Pinpoint the cell where the given text exists, returning its [X, Y] midpoint coordinate. 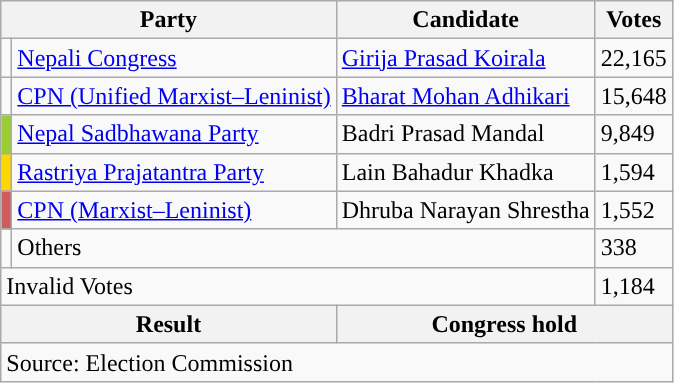
Bharat Mohan Adhikari [466, 96]
Invalid Votes [298, 286]
Party [168, 20]
Nepal Sadbhawana Party [174, 134]
1,184 [634, 286]
Congress hold [504, 324]
Girija Prasad Koirala [466, 58]
CPN (Marxist–Leninist) [174, 210]
1,594 [634, 172]
Others [304, 248]
22,165 [634, 58]
Votes [634, 20]
9,849 [634, 134]
Badri Prasad Mandal [466, 134]
Source: Election Commission [336, 362]
Lain Bahadur Khadka [466, 172]
Nepali Congress [174, 58]
Candidate [466, 20]
1,552 [634, 210]
338 [634, 248]
Dhruba Narayan Shrestha [466, 210]
Result [168, 324]
Rastriya Prajatantra Party [174, 172]
CPN (Unified Marxist–Leninist) [174, 96]
15,648 [634, 96]
